Return [X, Y] of the center of cell containing provided text 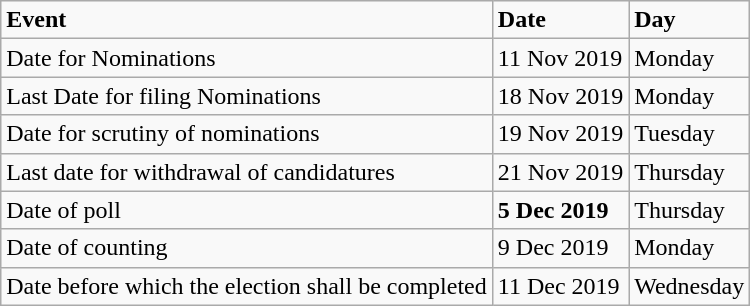
Date for Nominations [247, 58]
11 Dec 2019 [560, 286]
9 Dec 2019 [560, 248]
Date of counting [247, 248]
11 Nov 2019 [560, 58]
Last date for withdrawal of candidatures [247, 172]
Date before which the election shall be completed [247, 286]
5 Dec 2019 [560, 210]
Date for scrutiny of nominations [247, 134]
Date [560, 20]
Day [690, 20]
Date of poll [247, 210]
Wednesday [690, 286]
21 Nov 2019 [560, 172]
Event [247, 20]
19 Nov 2019 [560, 134]
18 Nov 2019 [560, 96]
Tuesday [690, 134]
Last Date for filing Nominations [247, 96]
